Scan for the cell matching the given text and deliver its (x, y) coordinate at center. 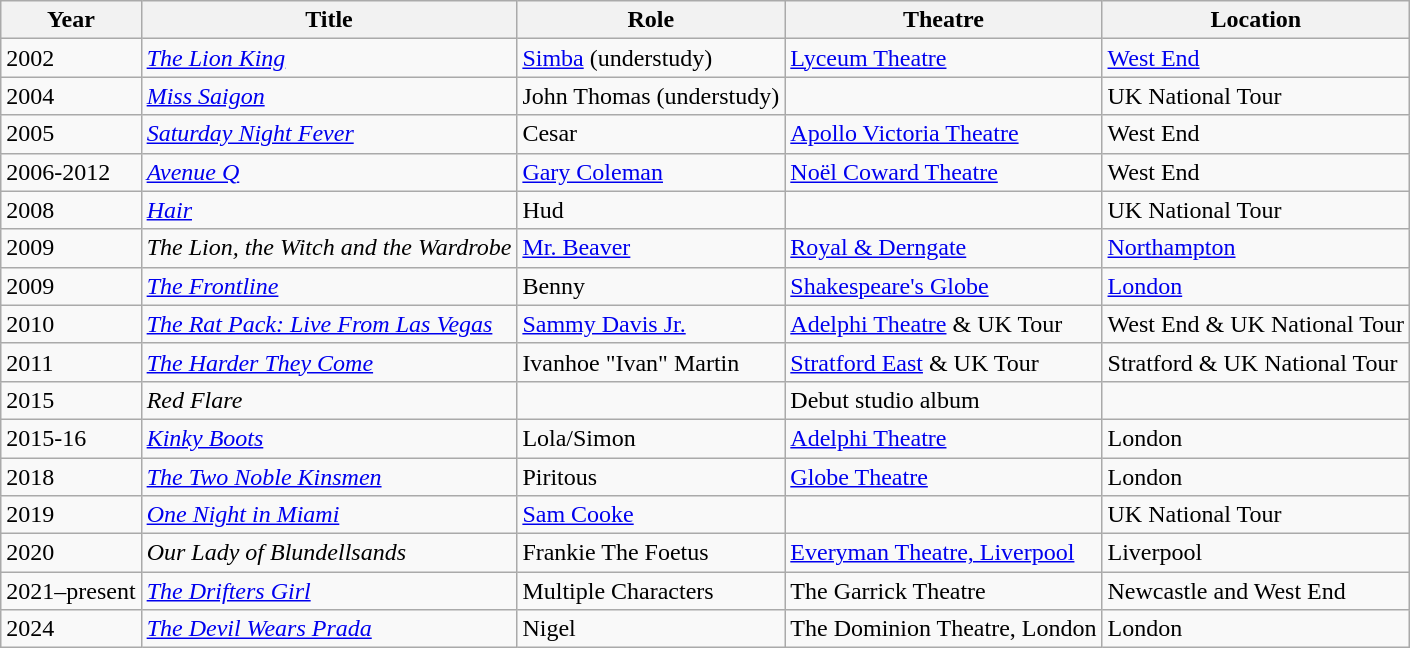
Kinky Boots (329, 438)
2019 (71, 515)
Sam Cooke (651, 515)
Adelphi Theatre (944, 438)
2005 (71, 134)
West End & UK National Tour (1256, 324)
Nigel (651, 629)
Sammy Davis Jr. (651, 324)
Lyceum Theatre (944, 58)
Royal & Derngate (944, 248)
The Lion, the Witch and the Wardrobe (329, 248)
Hud (651, 210)
Lola/Simon (651, 438)
Our Lady of Blundellsands (329, 553)
2020 (71, 553)
Role (651, 20)
Everyman Theatre, Liverpool (944, 553)
Northampton (1256, 248)
Gary Coleman (651, 172)
The Lion King (329, 58)
The Frontline (329, 286)
John Thomas (understudy) (651, 96)
Title (329, 20)
Hair (329, 210)
2010 (71, 324)
Shakespeare's Globe (944, 286)
Mr. Beaver (651, 248)
The Two Noble Kinsmen (329, 477)
Ivanhoe "Ivan" Martin (651, 362)
Saturday Night Fever (329, 134)
Theatre (944, 20)
Simba (understudy) (651, 58)
Year (71, 20)
2011 (71, 362)
2004 (71, 96)
The Devil Wears Prada (329, 629)
2015 (71, 400)
Globe Theatre (944, 477)
The Harder They Come (329, 362)
The Drifters Girl (329, 591)
2021–present (71, 591)
Frankie The Foetus (651, 553)
The Rat Pack: Live From Las Vegas (329, 324)
Adelphi Theatre & UK Tour (944, 324)
Red Flare (329, 400)
Miss Saigon (329, 96)
2006-2012 (71, 172)
Stratford East & UK Tour (944, 362)
2008 (71, 210)
One Night in Miami (329, 515)
Cesar (651, 134)
Apollo Victoria Theatre (944, 134)
Location (1256, 20)
2002 (71, 58)
Multiple Characters (651, 591)
Liverpool (1256, 553)
Stratford & UK National Tour (1256, 362)
2018 (71, 477)
Debut studio album (944, 400)
Newcastle and West End (1256, 591)
The Dominion Theatre, London (944, 629)
The Garrick Theatre (944, 591)
Benny (651, 286)
2024 (71, 629)
Avenue Q (329, 172)
Piritous (651, 477)
2015-16 (71, 438)
Noël Coward Theatre (944, 172)
